From the cell containing the given text, extract its center point as [x, y] coordinate. 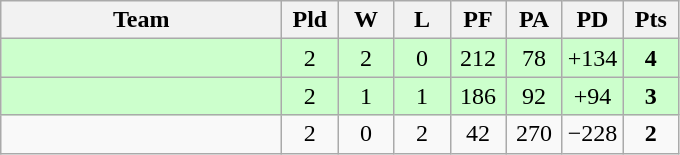
92 [534, 96]
186 [478, 96]
3 [651, 96]
4 [651, 58]
Pts [651, 20]
42 [478, 134]
PF [478, 20]
W [366, 20]
L [422, 20]
+94 [592, 96]
212 [478, 58]
Team [142, 20]
PD [592, 20]
PA [534, 20]
Pld [310, 20]
78 [534, 58]
270 [534, 134]
−228 [592, 134]
+134 [592, 58]
